For the text-containing cell, return its midpoint in (X, Y) coordinate format. 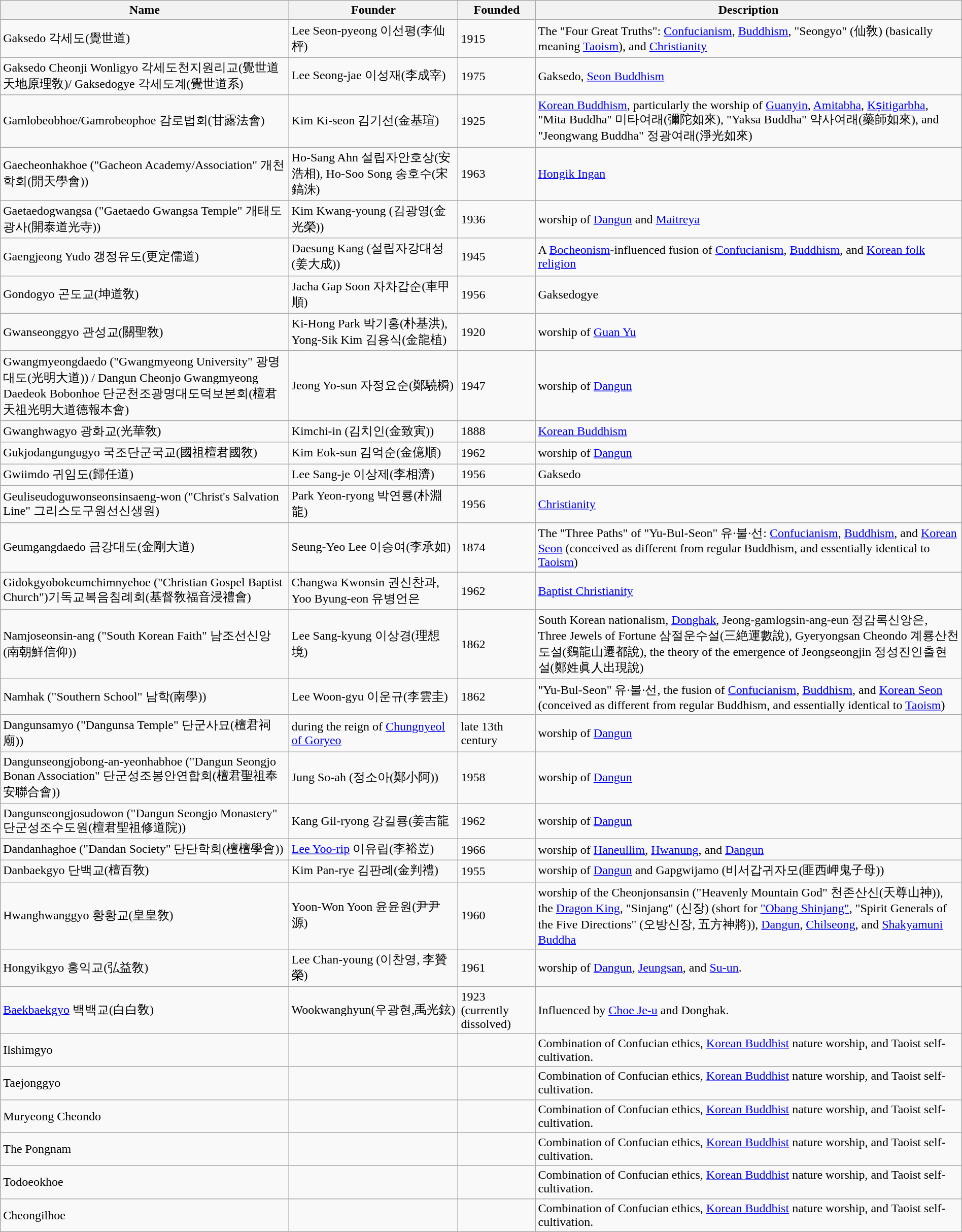
Gwiimdo 귀임도(歸任道) (145, 475)
Kang Gil-ryong 강길룡(姜吉龍 (373, 821)
1945 (497, 257)
Taejonggyo (145, 1083)
Name (145, 10)
A Bocheonism-influenced fusion of Confucianism, Buddhism, and Korean folk religion (748, 257)
1923 (currently dissolved) (497, 1010)
1961 (497, 968)
1963 (497, 174)
1936 (497, 219)
Wookwanghyun(우광현,禹光鉉) (373, 1010)
1925 (497, 121)
during the reign of Chungnyeol of Goryeo (373, 733)
Gwanseonggyo 관성교(關聖敎) (145, 332)
Lee Woon-gyu 이운규(李雲圭) (373, 697)
Gaksedo Cheonji Wonligyo 각세도천지원리교(覺世道天地原理敎)/ Gaksedogye 각세도계(覺世道系) (145, 76)
Gaetaedogwangsa ("Gaetaedo Gwangsa Temple" 개태도광사(開泰道光寺)) (145, 219)
Hwanghwanggyo 황황교(皇皇敎) (145, 916)
Hongyikgyo 홍익교(弘益敎) (145, 968)
Kim Ki-seon 김기선(金基瑄) (373, 121)
Cheongilhoe (145, 1215)
Lee Seon-pyeong 이선평(李仙枰) (373, 39)
Seung-Yeo Lee 이승여(李承如) (373, 547)
Lee Sang-je 이상제(李相濟) (373, 475)
Yoon-Won Yoon 윤윤원(尹尹源) (373, 916)
Park Yeon-ryong 박연룡(朴淵龍) (373, 504)
1960 (497, 916)
Gaksedo, Seon Buddhism (748, 76)
late 13th century (497, 733)
Changwa Kwonsin 권신찬과, Yoo Byung-eon 유병언은 (373, 591)
1955 (497, 871)
Gaengjeong Yudo 갱정유도(更定儒道) (145, 257)
Gaksedo (748, 475)
Dandanhaghoe ("Dandan Society" 단단학회(檀檀學會)) (145, 850)
worship of Dangun, Jeungsan, and Su-un. (748, 968)
Gwangmyeongdaedo ("Gwangmyeong University" 광명대도(光明大道)) / Dangun Cheonjo Gwangmyeong Daedeok Bobonhoe 단군천조광명대도덕보본회(檀君天祖光明大道德報本會) (145, 386)
Gamlobeobhoe/Gamrobeophoe 감로법회(甘露法會) (145, 121)
Founded (497, 10)
Danbaekgyo 단백교(檀百敎) (145, 871)
Ki-Hong Park 박기홍(朴基洪), Yong-Sik Kim 김용식(金龍植) (373, 332)
Jacha Gap Soon 자차갑순(車甲順) (373, 294)
1966 (497, 850)
1920 (497, 332)
Description (748, 10)
1888 (497, 431)
Gidokgyobokeumchimnyehoe ("Christian Gospel Baptist Church")기독교복음침례회(基督敎福音浸禮會) (145, 591)
Geuliseudoguwonseonsinsaeng-won ("Christ's Salvation Line" 그리스도구원선신생원) (145, 504)
1874 (497, 547)
Gukjodangungugyo 국조단군국교(國祖檀君國敎) (145, 453)
Gondogyo 곤도교(坤道敎) (145, 294)
Muryeong Cheondo (145, 1116)
The Pongnam (145, 1149)
Lee Seong-jae 이성재(李成宰) (373, 76)
Christianity (748, 504)
Namjoseonsin-ang ("South Korean Faith" 남조선신앙(南朝鮮信仰)) (145, 645)
worship of Guan Yu (748, 332)
Ho-Sang Ahn 설립자안호상(安浩相), Ho-Soo Song 송호수(宋鎬洙) (373, 174)
Namhak ("Southern School" 남학(南學)) (145, 697)
1975 (497, 76)
Kim Pan-rye 김판례(金判禮) (373, 871)
Hongik Ingan (748, 174)
Baekbaekgyo 백백교(白白敎) (145, 1010)
Gaksedo 각세도(覺世道) (145, 39)
worship of Haneullim, Hwanung, and Dangun (748, 850)
Dangunseongjosudowon ("Dangun Seongjo Monastery" 단군성조수도원(檀君聖祖修道院)) (145, 821)
Todoeokhoe (145, 1182)
Baptist Christianity (748, 591)
Kim Kwang-young (김광영(金光榮)) (373, 219)
Jeong Yo-sun 자정요순(鄭驍橓) (373, 386)
Dangunseongjobong-an-yeonhabhoe ("Dangun Seongjo Bonan Association" 단군성조봉안연합회(檀君聖祖奉安聯合會)) (145, 778)
Founder (373, 10)
Gaksedogye (748, 294)
Gwanghwagyo 광화교(光華敎) (145, 431)
1947 (497, 386)
Lee Sang-kyung 이상경(理想境) (373, 645)
worship of Dangun and Gapgwijamo (비서갑귀자모(匪西岬鬼子母)) (748, 871)
Lee Chan-young (이찬영, 李贊榮) (373, 968)
1958 (497, 778)
Lee Yoo-rip 이유립(李裕岦) (373, 850)
Korean Buddhism (748, 431)
Kimchi-in (김치인(金致寅)) (373, 431)
Ilshimgyo (145, 1050)
1915 (497, 39)
Kim Eok-sun 김억순(金億順) (373, 453)
The "Four Great Truths": Confucianism, Buddhism, "Seongyo" (仙敎) (basically meaning Taoism), and Christianity (748, 39)
Dangunsamyo ("Dangunsa Temple" 단군사묘(檀君祠廟)) (145, 733)
Jung So-ah (정소아(鄭小阿)) (373, 778)
Daesung Kang (설립자강대성(姜大成)) (373, 257)
Gaecheonhakhoe ("Gacheon Academy/Association" 개천학회(開天學會)) (145, 174)
Geumgangdaedo 금강대도(金剛大道) (145, 547)
worship of Dangun and Maitreya (748, 219)
Influenced by Choe Je-u and Donghak. (748, 1010)
